Determine the (x, y) coordinate at the center of the cell enclosing the given text.  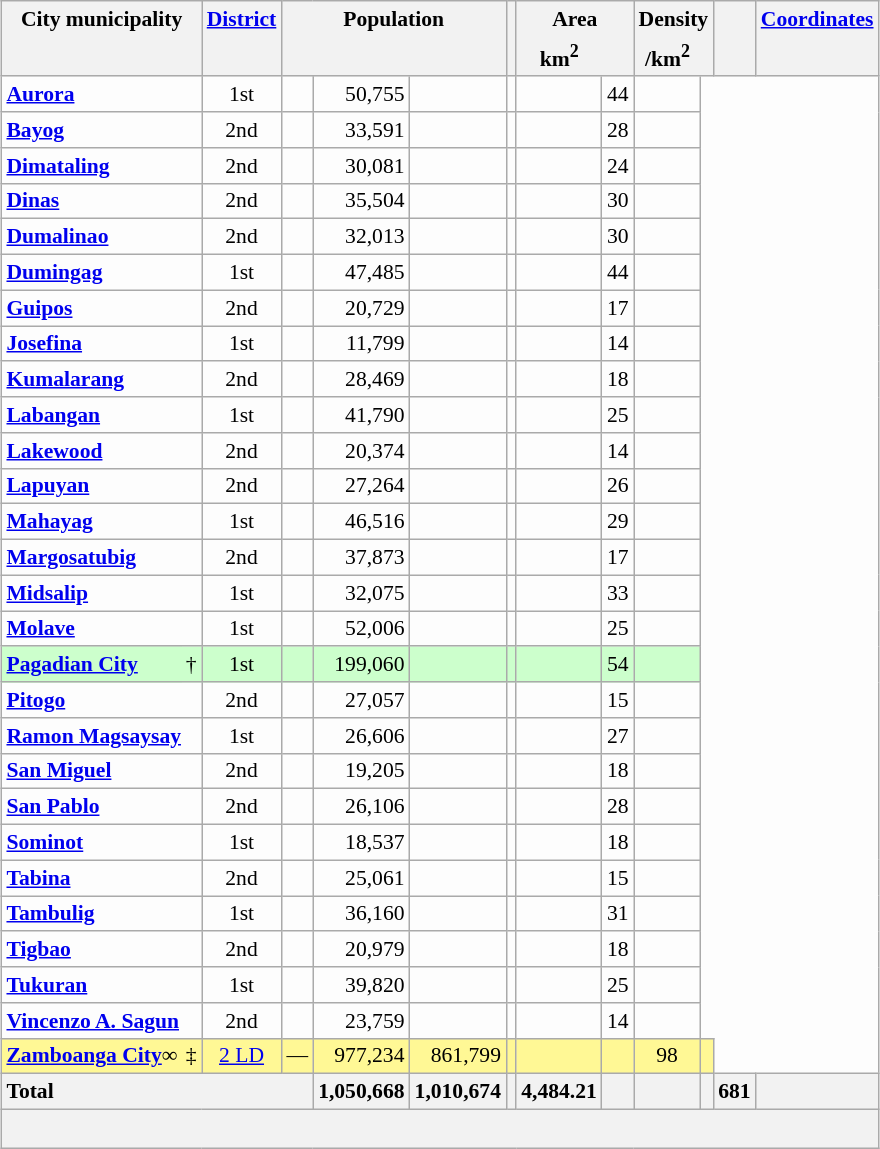
27 (618, 735)
2 LD (242, 1056)
‡ (192, 1056)
— (297, 1056)
Dimataling (101, 165)
20,979 (361, 949)
City municipality (101, 18)
District (242, 18)
km2 (559, 56)
Coordinates (818, 18)
Tukuran (101, 985)
Pitogo (101, 700)
977,234 (361, 1056)
Mahayag (101, 522)
35,504 (361, 201)
27,264 (361, 486)
98 (668, 1056)
4,484.21 (559, 1092)
36,160 (361, 914)
/km2 (668, 56)
47,485 (361, 272)
26 (618, 486)
27,057 (361, 700)
1,010,674 (458, 1092)
41,790 (361, 415)
Tigbao (101, 949)
Molave (101, 629)
25,061 (361, 878)
32,013 (361, 237)
32,075 (361, 593)
24 (618, 165)
39,820 (361, 985)
33 (618, 593)
Lapuyan (101, 486)
20,729 (361, 308)
Dinas (101, 201)
† (192, 664)
Midsalip (101, 593)
19,205 (361, 771)
37,873 (361, 557)
Lakewood (101, 450)
San Miguel (101, 771)
Josefina (101, 344)
Tambulig (101, 914)
Margosatubig (101, 557)
Pagadian City (91, 664)
Dumingag (101, 272)
Tabina (101, 878)
681 (734, 1092)
Labangan (101, 415)
Bayog (101, 130)
52,006 (361, 629)
Zamboanga City∞ (91, 1056)
San Pablo (101, 807)
28,469 (361, 379)
Sominot (101, 842)
50,755 (361, 94)
46,516 (361, 522)
Area (574, 18)
54 (618, 664)
Kumalarang (101, 379)
Density (674, 18)
861,799 (458, 1056)
Dumalinao (101, 237)
Vincenzo A. Sagun (101, 1020)
31 (618, 914)
20,374 (361, 450)
26,606 (361, 735)
Aurora (101, 94)
18,537 (361, 842)
Guipos (101, 308)
1,050,668 (361, 1092)
Population (394, 18)
23,759 (361, 1020)
Ramon Magsaysay (101, 735)
29 (618, 522)
30,081 (361, 165)
Total (157, 1092)
199,060 (361, 664)
26,106 (361, 807)
11,799 (361, 344)
33,591 (361, 130)
